Return [X, Y] of the center of cell containing provided text 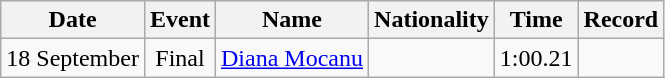
1:00.21 [536, 58]
Record [621, 20]
Diana Mocanu [292, 58]
Event [180, 20]
Date [73, 20]
Time [536, 20]
Name [292, 20]
Nationality [432, 20]
18 September [73, 58]
Final [180, 58]
